Capture the cell that displays the provided text and extract its (x, y) central coordinate. 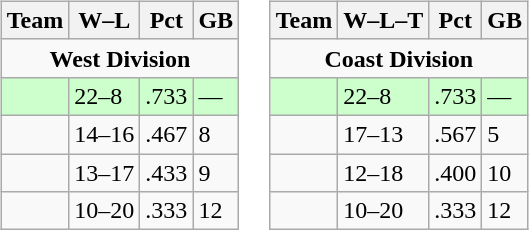
W–L (104, 20)
5 (505, 134)
W–L–T (384, 20)
14–16 (104, 134)
12–18 (384, 173)
.567 (456, 134)
.467 (166, 134)
Coast Division (398, 58)
13–17 (104, 173)
9 (216, 173)
West Division (120, 58)
17–13 (384, 134)
.400 (456, 173)
.433 (166, 173)
8 (216, 134)
10 (505, 173)
